Identify which cell holds the provided text, then report its [X, Y] central coordinate. 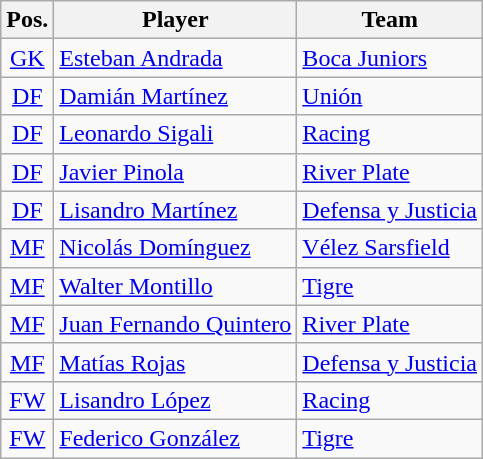
Juan Fernando Quintero [176, 324]
Boca Juniors [390, 58]
Player [176, 20]
Pos. [28, 20]
Vélez Sarsfield [390, 248]
Lisandro López [176, 400]
Federico González [176, 438]
Walter Montillo [176, 286]
GK [28, 58]
Lisandro Martínez [176, 210]
Damián Martínez [176, 96]
Matías Rojas [176, 362]
Unión [390, 96]
Javier Pinola [176, 172]
Leonardo Sigali [176, 134]
Nicolás Domínguez [176, 248]
Esteban Andrada [176, 58]
Team [390, 20]
